For the text-containing cell, return its midpoint in [X, Y] coordinate format. 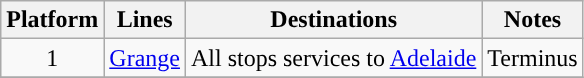
1 [52, 58]
Platform [52, 20]
Grange [145, 58]
Notes [532, 20]
Terminus [532, 58]
Lines [145, 20]
All stops services to Adelaide [333, 58]
Destinations [333, 20]
